Output the [X, Y] coordinate of the center of the cell containing the given text.  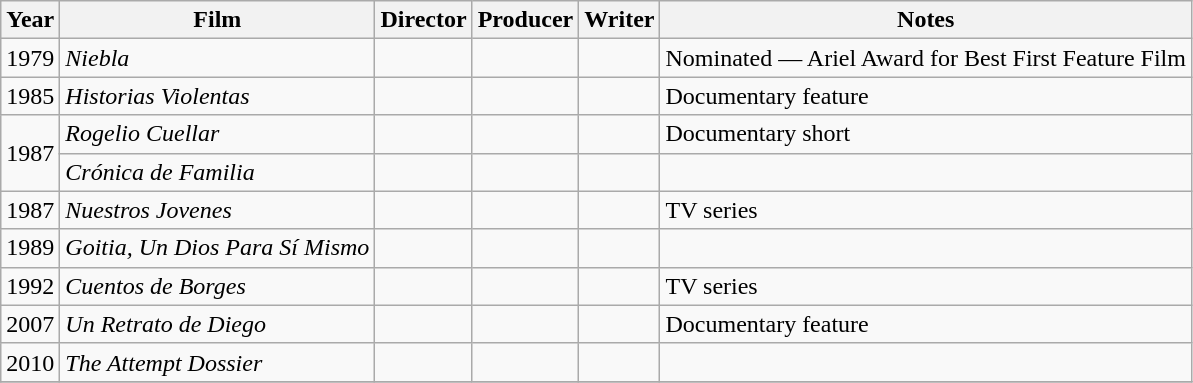
Cuentos de Borges [218, 286]
Nominated — Ariel Award for Best First Feature Film [926, 58]
Notes [926, 20]
1979 [30, 58]
Documentary short [926, 134]
1992 [30, 286]
2010 [30, 362]
Historias Violentas [218, 96]
1989 [30, 248]
The Attempt Dossier [218, 362]
Rogelio Cuellar [218, 134]
1985 [30, 96]
Crónica de Familia [218, 172]
2007 [30, 324]
Niebla [218, 58]
Film [218, 20]
Director [424, 20]
Nuestros Jovenes [218, 210]
Producer [526, 20]
Un Retrato de Diego [218, 324]
Year [30, 20]
Goitia, Un Dios Para Sí Mismo [218, 248]
Writer [620, 20]
